Locate the cell with the specified text and output its [x, y] center coordinate. 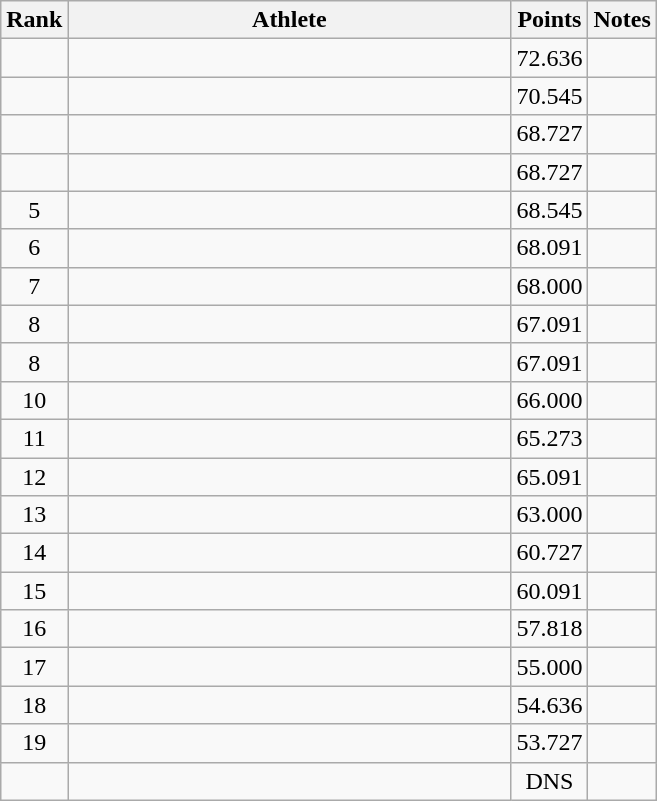
19 [34, 743]
66.000 [550, 400]
14 [34, 553]
16 [34, 629]
DNS [550, 781]
5 [34, 210]
53.727 [550, 743]
Rank [34, 20]
6 [34, 248]
68.545 [550, 210]
10 [34, 400]
68.000 [550, 286]
55.000 [550, 667]
17 [34, 667]
57.818 [550, 629]
11 [34, 438]
70.545 [550, 96]
13 [34, 515]
Points [550, 20]
18 [34, 705]
54.636 [550, 705]
Notes [622, 20]
60.091 [550, 591]
60.727 [550, 553]
63.000 [550, 515]
7 [34, 286]
12 [34, 477]
68.091 [550, 248]
65.091 [550, 477]
15 [34, 591]
72.636 [550, 58]
65.273 [550, 438]
Athlete [290, 20]
